Detect which cell encompasses the target text, then output its [x, y] center coordinate. 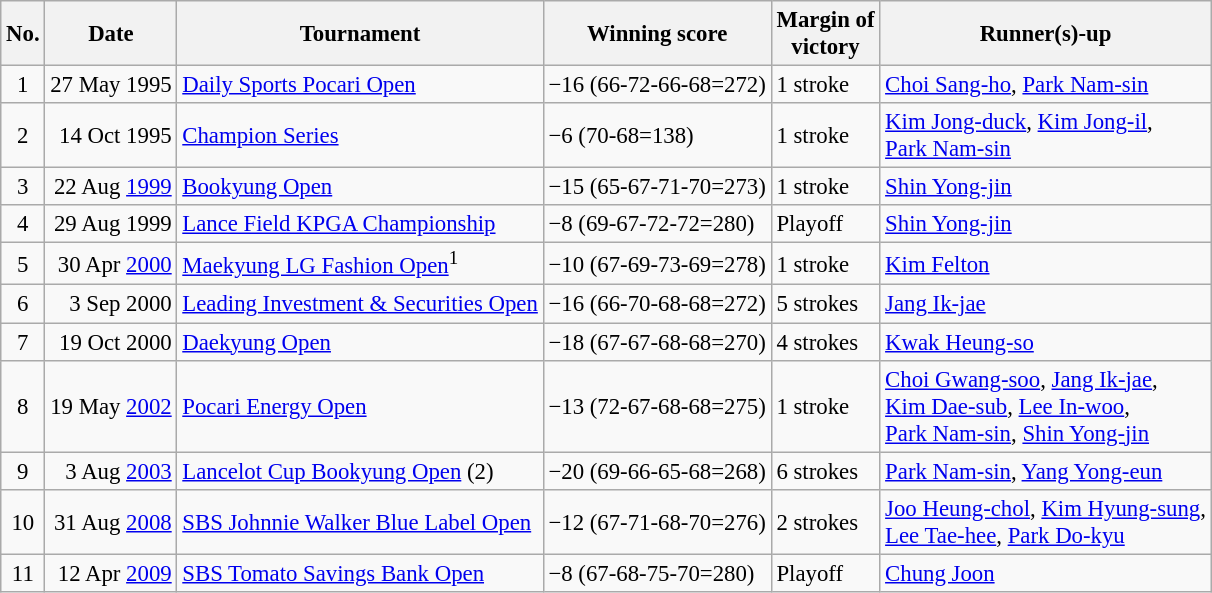
Choi Gwang-soo, Jang Ik-jae, Kim Dae-sub, Lee In-woo, Park Nam-sin, Shin Yong-jin [1046, 406]
Date [111, 34]
6 strokes [826, 471]
3 Sep 2000 [111, 304]
7 [23, 342]
−20 (69-66-65-68=268) [657, 471]
Winning score [657, 34]
−15 (65-67-71-70=273) [657, 187]
Kim Jong-duck, Kim Jong-il, Park Nam-sin [1046, 136]
14 Oct 1995 [111, 136]
−6 (70-68=138) [657, 136]
Leading Investment & Securities Open [360, 304]
−18 (67-67-68-68=270) [657, 342]
Kwak Heung-so [1046, 342]
−8 (69-67-72-72=280) [657, 224]
2 [23, 136]
5 [23, 264]
Margin ofvictory [826, 34]
Bookyung Open [360, 187]
−10 (67-69-73-69=278) [657, 264]
−13 (72-67-68-68=275) [657, 406]
9 [23, 471]
−16 (66-72-66-68=272) [657, 85]
29 Aug 1999 [111, 224]
−8 (67-68-75-70=280) [657, 573]
Choi Sang-ho, Park Nam-sin [1046, 85]
Tournament [360, 34]
Pocari Energy Open [360, 406]
4 [23, 224]
19 May 2002 [111, 406]
Maekyung LG Fashion Open1 [360, 264]
Park Nam-sin, Yang Yong-eun [1046, 471]
Lance Field KPGA Championship [360, 224]
30 Apr 2000 [111, 264]
3 Aug 2003 [111, 471]
5 strokes [826, 304]
No. [23, 34]
27 May 1995 [111, 85]
SBS Johnnie Walker Blue Label Open [360, 522]
Lancelot Cup Bookyung Open (2) [360, 471]
Runner(s)-up [1046, 34]
19 Oct 2000 [111, 342]
22 Aug 1999 [111, 187]
Joo Heung-chol, Kim Hyung-sung, Lee Tae-hee, Park Do-kyu [1046, 522]
10 [23, 522]
SBS Tomato Savings Bank Open [360, 573]
12 Apr 2009 [111, 573]
Jang Ik-jae [1046, 304]
6 [23, 304]
Chung Joon [1046, 573]
11 [23, 573]
8 [23, 406]
4 strokes [826, 342]
−12 (67-71-68-70=276) [657, 522]
Champion Series [360, 136]
Daily Sports Pocari Open [360, 85]
1 [23, 85]
31 Aug 2008 [111, 522]
3 [23, 187]
Daekyung Open [360, 342]
2 strokes [826, 522]
Kim Felton [1046, 264]
−16 (66-70-68-68=272) [657, 304]
